Search for the cell housing the specified text and yield its (X, Y) center coordinate. 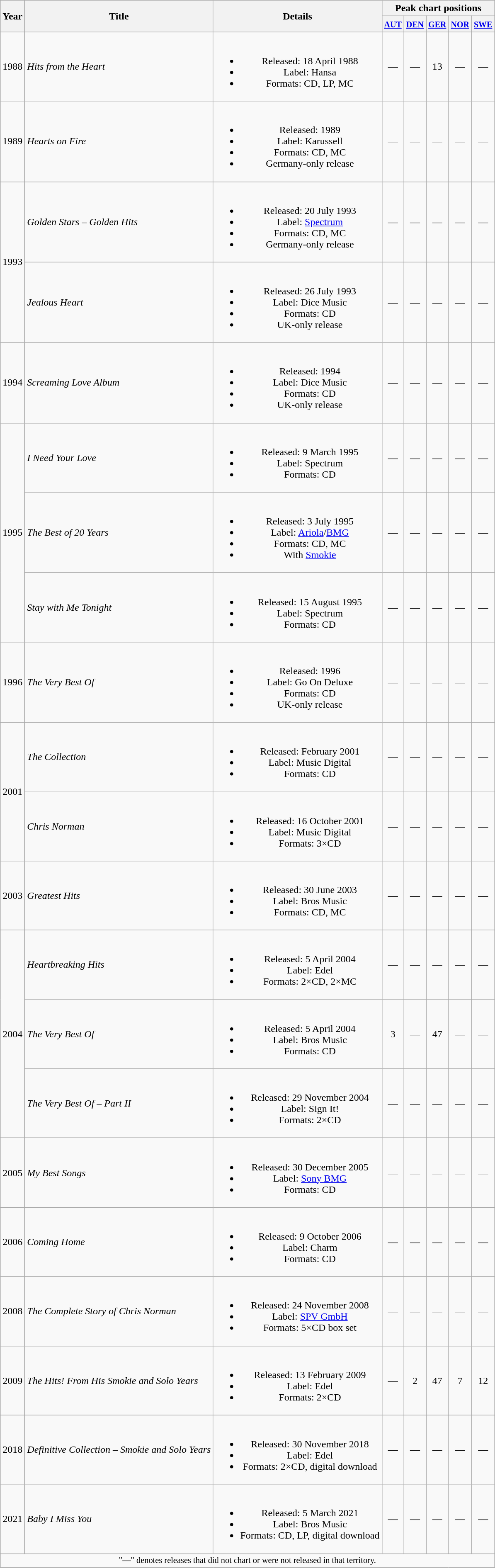
2018 (12, 1449)
Title (119, 16)
My Best Songs (119, 1172)
2004 (12, 1034)
Year (12, 16)
Greatest Hits (119, 896)
Details (298, 16)
2003 (12, 896)
Jealous Heart (119, 302)
Released: 29 November 2004Label: Sign It!Formats: 2×CD (298, 1104)
2006 (12, 1242)
2 (415, 1381)
1996 (12, 682)
I Need Your Love (119, 458)
1993 (12, 262)
The Very Best Of – Part II (119, 1104)
1989 (12, 141)
1995 (12, 532)
Golden Stars – Golden Hits (119, 222)
Released: 5 April 2004Label: Bros MusicFormats: CD (298, 1034)
Heartbreaking Hits (119, 965)
Baby I Miss You (119, 1519)
"—" denotes releases that did not chart or were not released in that territory. (247, 1561)
SWE (483, 24)
Released: 30 December 2005Label: Sony BMGFormats: CD (298, 1172)
Hits from the Heart (119, 66)
Hearts on Fire (119, 141)
Released: 20 July 1993Label: SpectrumFormats: CD, MCGermany-only release (298, 222)
Peak chart positions (438, 8)
2009 (12, 1381)
AUT (393, 24)
Released: 1994Label: Dice MusicFormats: CDUK-only release (298, 383)
Definitive Collection – Smokie and Solo Years (119, 1449)
Chris Norman (119, 827)
Released: 1989Label: KarussellFormats: CD, MCGermany-only release (298, 141)
Released: 5 April 2004Label: EdelFormats: 2×CD, 2×MC (298, 965)
DEN (415, 24)
The Best of 20 Years (119, 532)
3 (393, 1034)
Released: February 2001Label: Music DigitalFormats: CD (298, 757)
Released: 15 August 1995Label: SpectrumFormats: CD (298, 607)
GER (437, 24)
1988 (12, 66)
The Collection (119, 757)
Released: 24 November 2008Label: SPV GmbHFormats: 5×CD box set (298, 1311)
Released: 3 July 1995Label: Ariola/BMGFormats: CD, MCWith Smokie (298, 532)
Released: 5 March 2021Label: Bros MusicFormats: CD, LP, digital download (298, 1519)
NOR (460, 24)
Released: 30 June 2003Label: Bros MusicFormats: CD, MC (298, 896)
2005 (12, 1172)
Screaming Love Album (119, 383)
Released: 16 October 2001Label: Music DigitalFormats: 3×CD (298, 827)
13 (437, 66)
Coming Home (119, 1242)
12 (483, 1381)
The Complete Story of Chris Norman (119, 1311)
7 (460, 1381)
Released: 9 March 1995Label: SpectrumFormats: CD (298, 458)
Released: 30 November 2018Label: EdelFormats: 2×CD, digital download (298, 1449)
Released: 9 October 2006Label: CharmFormats: CD (298, 1242)
The Hits! From His Smokie and Solo Years (119, 1381)
Released: 26 July 1993Label: Dice MusicFormats: CDUK-only release (298, 302)
Released: 1996Label: Go On DeluxeFormats: CDUK-only release (298, 682)
2008 (12, 1311)
1994 (12, 383)
Stay with Me Tonight (119, 607)
2001 (12, 791)
Released: 18 April 1988Label: HansaFormats: CD, LP, MC (298, 66)
2021 (12, 1519)
Released: 13 February 2009Label: EdelFormats: 2×CD (298, 1381)
